Locate the cell with the specified text and output its (x, y) center coordinate. 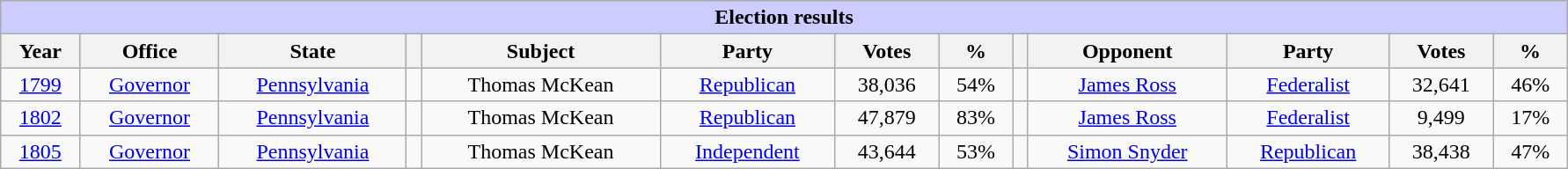
Subject (540, 51)
Opponent (1127, 51)
32,641 (1441, 84)
Year (40, 51)
Simon Snyder (1127, 151)
38,036 (887, 84)
17% (1530, 118)
53% (976, 151)
Office (150, 51)
1805 (40, 151)
47,879 (887, 118)
43,644 (887, 151)
State (313, 51)
83% (976, 118)
9,499 (1441, 118)
1802 (40, 118)
Election results (785, 18)
54% (976, 84)
38,438 (1441, 151)
46% (1530, 84)
1799 (40, 84)
47% (1530, 151)
Independent (748, 151)
